Locate the cell with the specified text and output its (X, Y) center coordinate. 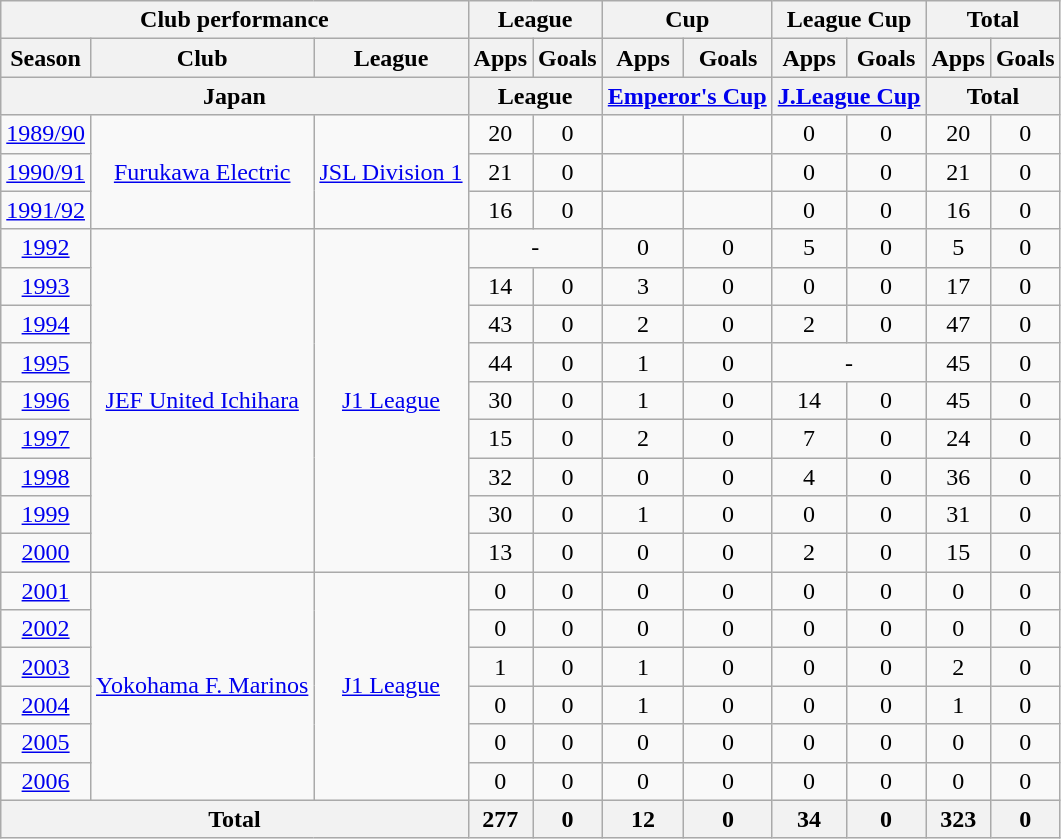
Cup (687, 20)
Club performance (234, 20)
277 (500, 819)
Season (46, 58)
4 (809, 477)
47 (958, 324)
36 (958, 477)
1994 (46, 324)
2000 (46, 553)
JSL Division 1 (391, 172)
24 (958, 438)
Furukawa Electric (202, 172)
44 (500, 362)
2001 (46, 591)
7 (809, 438)
1991/92 (46, 210)
League Cup (849, 20)
1999 (46, 515)
13 (500, 553)
17 (958, 286)
3 (643, 286)
1989/90 (46, 134)
1992 (46, 248)
J.League Cup (849, 96)
12 (643, 819)
1995 (46, 362)
1997 (46, 438)
43 (500, 324)
1993 (46, 286)
32 (500, 477)
1996 (46, 400)
Club (202, 58)
Japan (234, 96)
1990/91 (46, 172)
323 (958, 819)
2006 (46, 781)
2002 (46, 629)
1998 (46, 477)
JEF United Ichihara (202, 400)
2003 (46, 667)
Emperor's Cup (687, 96)
34 (809, 819)
2004 (46, 705)
31 (958, 515)
2005 (46, 743)
Yokohama F. Marinos (202, 686)
